Return [x, y] of the center of cell containing provided text 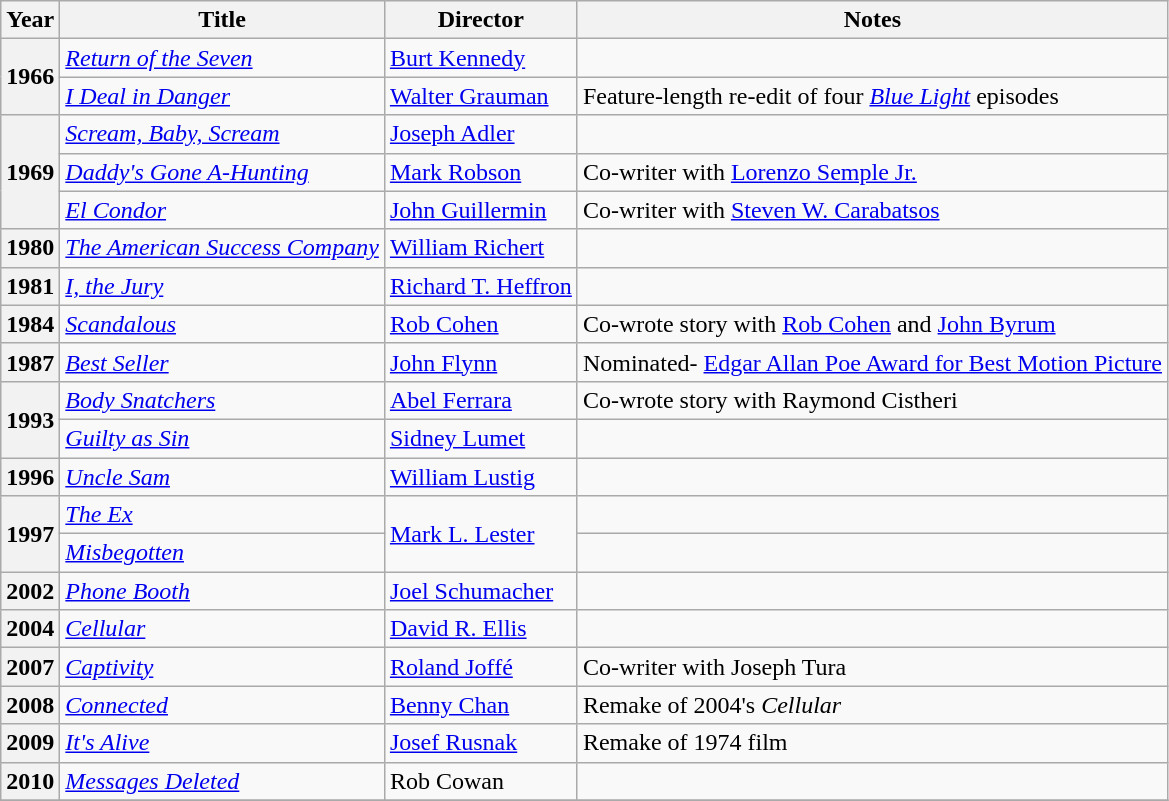
Burt Kennedy [480, 58]
2002 [30, 591]
Uncle Sam [222, 477]
Body Snatchers [222, 400]
Mark Robson [480, 172]
I Deal in Danger [222, 96]
Best Seller [222, 362]
Scandalous [222, 324]
Sidney Lumet [480, 438]
2007 [30, 667]
Scream, Baby, Scream [222, 134]
Notes [872, 20]
Messages Deleted [222, 781]
Rob Cowan [480, 781]
1980 [30, 248]
Co-writer with Steven W. Carabatsos [872, 210]
Benny Chan [480, 705]
David R. Ellis [480, 629]
1996 [30, 477]
Co-wrote story with Raymond Cistheri [872, 400]
1987 [30, 362]
It's Alive [222, 743]
Richard T. Heffron [480, 286]
2010 [30, 781]
Co-wrote story with Rob Cohen and John Byrum [872, 324]
Return of the Seven [222, 58]
2004 [30, 629]
1966 [30, 77]
The Ex [222, 515]
Co-writer with Lorenzo Semple Jr. [872, 172]
Walter Grauman [480, 96]
Misbegotten [222, 553]
Remake of 2004's Cellular [872, 705]
William Lustig [480, 477]
Title [222, 20]
El Condor [222, 210]
Connected [222, 705]
1997 [30, 534]
William Richert [480, 248]
Director [480, 20]
Year [30, 20]
2009 [30, 743]
2008 [30, 705]
Roland Joffé [480, 667]
Abel Ferrara [480, 400]
The American Success Company [222, 248]
1993 [30, 419]
John Flynn [480, 362]
Remake of 1974 film [872, 743]
Cellular [222, 629]
Feature-length re-edit of four Blue Light episodes [872, 96]
Co-writer with Joseph Tura [872, 667]
Mark L. Lester [480, 534]
Josef Rusnak [480, 743]
Daddy's Gone A-Hunting [222, 172]
I, the Jury [222, 286]
Joseph Adler [480, 134]
Nominated- Edgar Allan Poe Award for Best Motion Picture [872, 362]
Rob Cohen [480, 324]
1969 [30, 172]
Joel Schumacher [480, 591]
John Guillermin [480, 210]
Captivity [222, 667]
1984 [30, 324]
Phone Booth [222, 591]
1981 [30, 286]
Guilty as Sin [222, 438]
